Return [X, Y] of the center of cell containing provided text 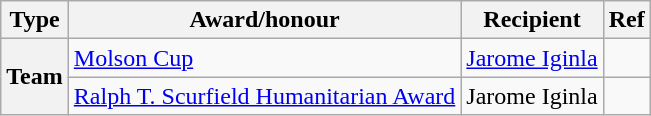
Award/honour [264, 20]
Ralph T. Scurfield Humanitarian Award [264, 96]
Ref [626, 20]
Recipient [532, 20]
Molson Cup [264, 58]
Team [35, 77]
Type [35, 20]
